Capture the cell that displays the provided text and extract its [X, Y] central coordinate. 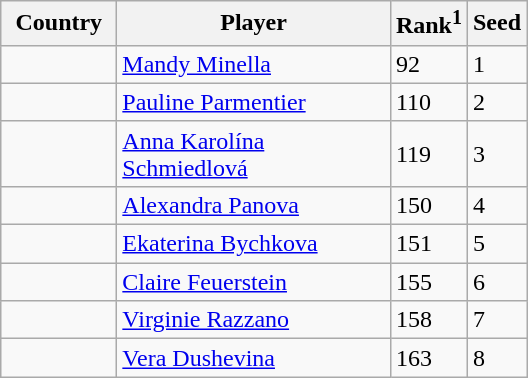
8 [496, 358]
92 [428, 64]
Claire Feuerstein [254, 282]
Player [254, 24]
5 [496, 244]
155 [428, 282]
Rank1 [428, 24]
2 [496, 102]
Alexandra Panova [254, 205]
Country [59, 24]
151 [428, 244]
Mandy Minella [254, 64]
150 [428, 205]
7 [496, 320]
4 [496, 205]
Seed [496, 24]
6 [496, 282]
163 [428, 358]
158 [428, 320]
Vera Dushevina [254, 358]
Virginie Razzano [254, 320]
1 [496, 64]
3 [496, 154]
Ekaterina Bychkova [254, 244]
110 [428, 102]
119 [428, 154]
Anna Karolína Schmiedlová [254, 154]
Pauline Parmentier [254, 102]
